Find where the given text appears and provide that cell's center as [X, Y] coordinate. 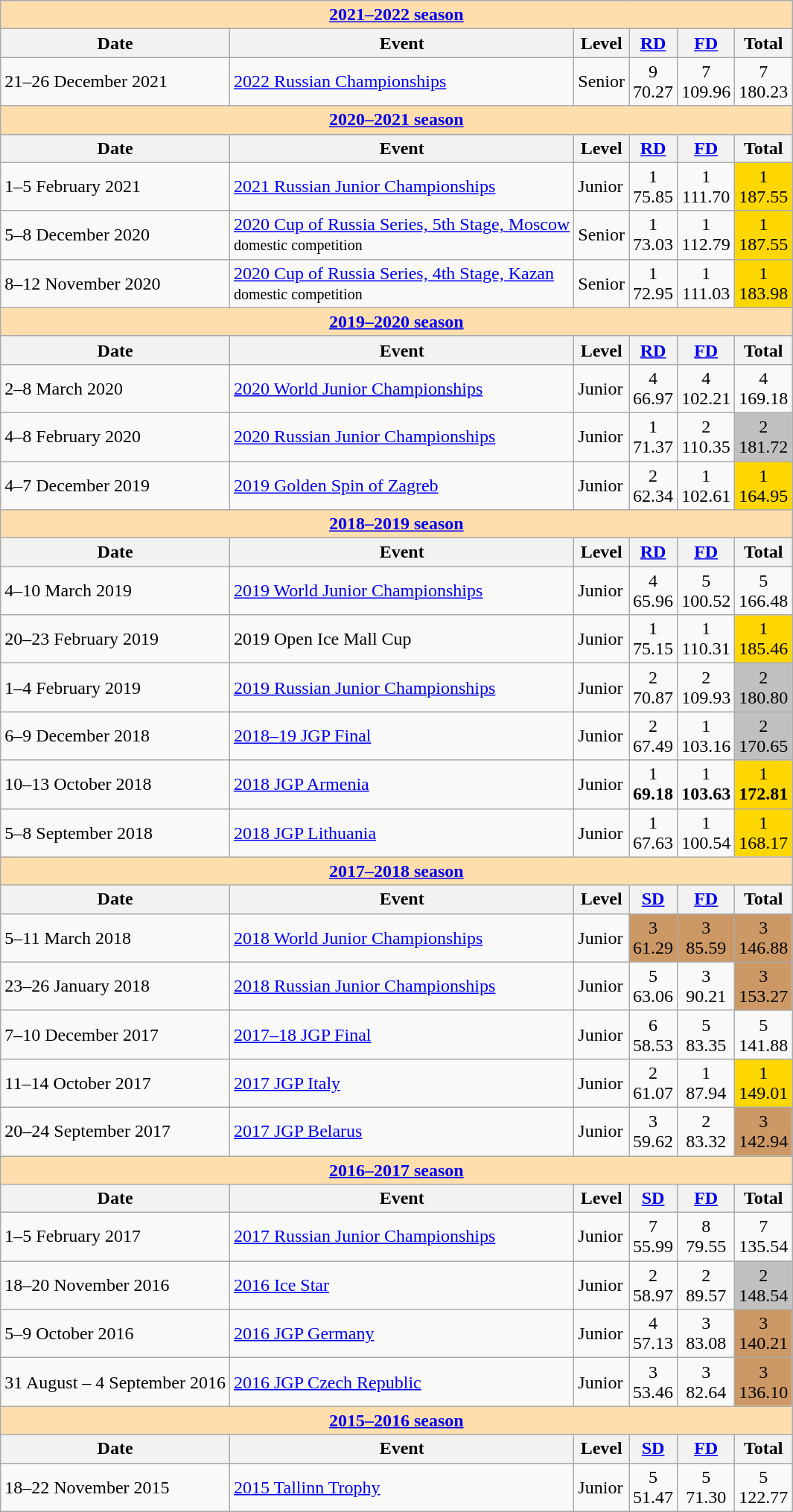
3 61.29 [654, 938]
1 75.15 [654, 639]
2020 World Junior Championships [401, 389]
4 102.21 [706, 389]
4–8 February 2020 [115, 436]
2018 World Junior Championships [401, 938]
3 142.94 [764, 1132]
3 146.88 [764, 938]
9 70.27 [654, 82]
1 185.46 [764, 639]
2015 Tallinn Trophy [401, 1487]
5–11 March 2018 [115, 938]
2016 JGP Czech Republic [401, 1382]
2017–2018 season [396, 871]
18–20 November 2016 [115, 1285]
1 110.31 [706, 639]
1 87.94 [706, 1082]
3 136.10 [764, 1382]
2020 Cup of Russia Series, 4th Stage, Kazan domestic competition [401, 283]
20–24 September 2017 [115, 1132]
5–8 December 2020 [115, 235]
4 65.96 [654, 591]
2018–19 JGP Final [401, 736]
1–5 February 2021 [115, 186]
1 111.03 [706, 283]
3 140.21 [764, 1334]
2 148.54 [764, 1285]
2019 Open Ice Mall Cup [401, 639]
1 75.85 [654, 186]
7 55.99 [654, 1237]
2–8 March 2020 [115, 389]
4–7 December 2019 [115, 485]
2019 Golden Spin of Zagreb [401, 485]
2020–2021 season [396, 120]
20–23 February 2019 [115, 639]
6 58.53 [654, 1035]
1 100.54 [706, 832]
7 109.96 [706, 82]
2 58.97 [654, 1285]
2 180.80 [764, 688]
8 79.55 [706, 1237]
5 100.52 [706, 591]
2016 Ice Star [401, 1285]
2022 Russian Championships [401, 82]
2018–2019 season [396, 524]
1 71.37 [654, 436]
2019 Russian Junior Championships [401, 688]
1–5 February 2017 [115, 1237]
2 83.32 [706, 1132]
5 63.06 [654, 986]
1 103.16 [706, 736]
2 110.35 [706, 436]
5 122.77 [764, 1487]
3 90.21 [706, 986]
3 82.64 [706, 1382]
2015–2016 season [396, 1420]
10–13 October 2018 [115, 785]
11–14 October 2017 [115, 1082]
1 103.63 [706, 785]
1 183.98 [764, 283]
4 57.13 [654, 1334]
1 111.70 [706, 186]
2 109.93 [706, 688]
3 85.59 [706, 938]
2 89.57 [706, 1285]
1 67.63 [654, 832]
7 135.54 [764, 1237]
2 181.72 [764, 436]
1 102.61 [706, 485]
2016–2017 season [396, 1170]
5 141.88 [764, 1035]
5 51.47 [654, 1487]
2017–18 JGP Final [401, 1035]
21–26 December 2021 [115, 82]
1 69.18 [654, 785]
2016 JGP Germany [401, 1334]
2019 World Junior Championships [401, 591]
1 149.01 [764, 1082]
5 166.48 [764, 591]
2021–2022 season [396, 15]
1 168.17 [764, 832]
2017 Russian Junior Championships [401, 1237]
2017 JGP Italy [401, 1082]
18–22 November 2015 [115, 1487]
7 180.23 [764, 82]
5 83.35 [706, 1035]
5–8 September 2018 [115, 832]
2018 JGP Armenia [401, 785]
1 72.95 [654, 283]
6–9 December 2018 [115, 736]
2017 JGP Belarus [401, 1132]
4 66.97 [654, 389]
2 70.87 [654, 688]
2 170.65 [764, 736]
7–10 December 2017 [115, 1035]
3 59.62 [654, 1132]
23–26 January 2018 [115, 986]
5 71.30 [706, 1487]
2021 Russian Junior Championships [401, 186]
2 67.49 [654, 736]
5–9 October 2016 [115, 1334]
4–10 March 2019 [115, 591]
4 169.18 [764, 389]
1 172.81 [764, 785]
8–12 November 2020 [115, 283]
2018 JGP Lithuania [401, 832]
2020 Russian Junior Championships [401, 436]
2019–2020 season [396, 322]
1 73.03 [654, 235]
31 August – 4 September 2016 [115, 1382]
3 83.08 [706, 1334]
3 53.46 [654, 1382]
1 164.95 [764, 485]
2020 Cup of Russia Series, 5th Stage, Moscow domestic competition [401, 235]
2 62.34 [654, 485]
1 112.79 [706, 235]
1–4 February 2019 [115, 688]
2018 Russian Junior Championships [401, 986]
3 153.27 [764, 986]
2 61.07 [654, 1082]
